Capture the cell that displays the provided text and extract its (x, y) central coordinate. 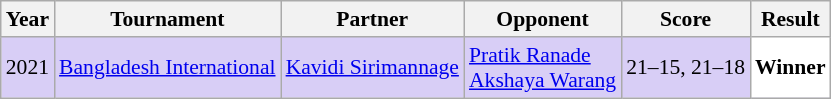
Winner (790, 68)
Partner (372, 19)
Tournament (168, 19)
21–15, 21–18 (686, 68)
Result (790, 19)
2021 (28, 68)
Bangladesh International (168, 68)
Year (28, 19)
Pratik Ranade Akshaya Warang (542, 68)
Score (686, 19)
Kavidi Sirimannage (372, 68)
Opponent (542, 19)
